Search for the cell housing the specified text and yield its (x, y) center coordinate. 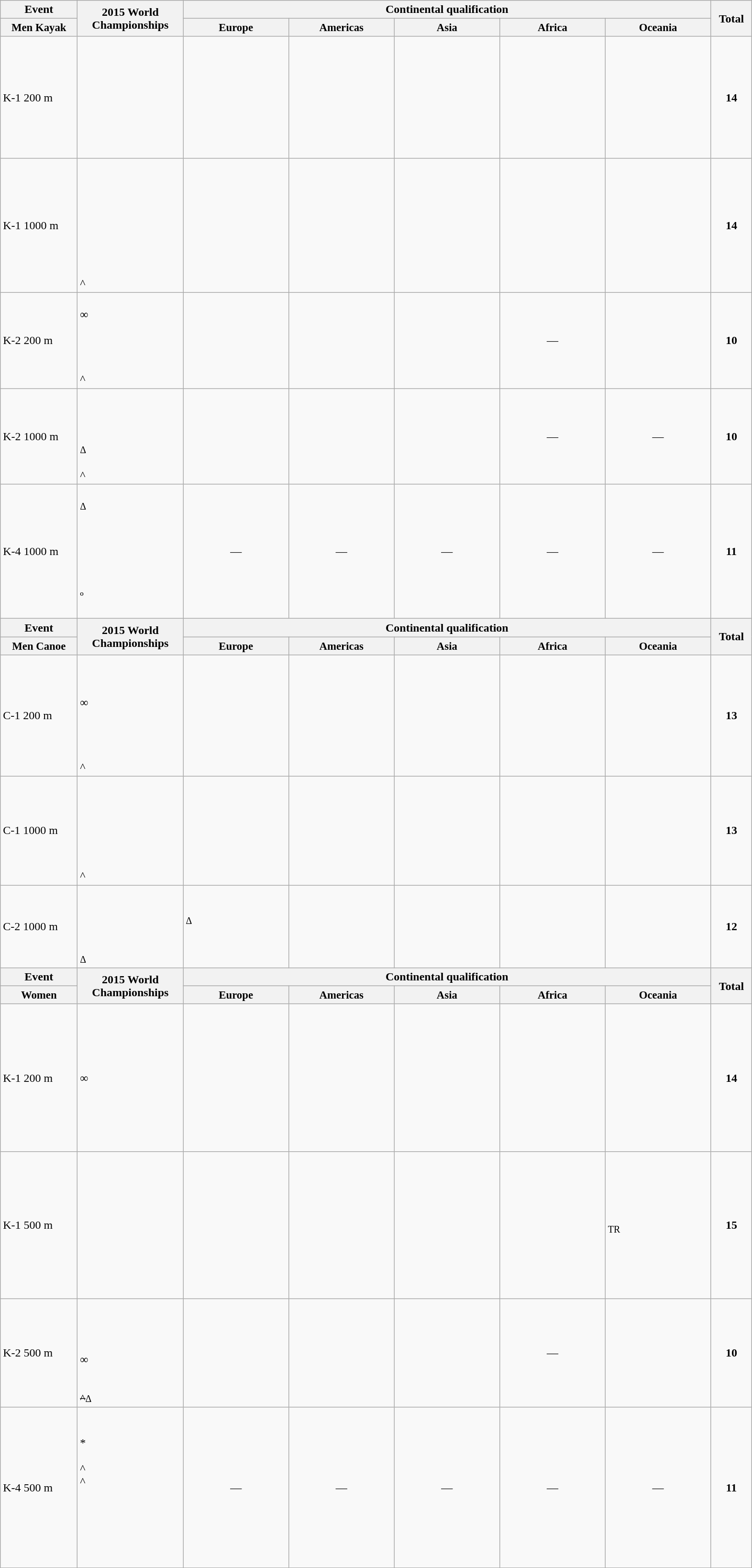
∞^Δ (130, 1353)
C-1 200 m (39, 715)
K-1 500 m (39, 1225)
K-2 200 m (39, 341)
Δº (130, 551)
Men Kayak (39, 28)
C-2 1000 m (39, 926)
K-4 500 m (39, 1487)
Δ^ (130, 436)
15 (731, 1225)
*^^ (130, 1487)
12 (731, 926)
Women (39, 995)
Men Canoe (39, 646)
K-1 1000 m (39, 225)
C-1 1000 m (39, 831)
TR (658, 1225)
K-2 500 m (39, 1353)
∞ (130, 1078)
K-4 1000 m (39, 551)
K-2 1000 m (39, 436)
